Extract the [X, Y] coordinate from the center of the cell holding the provided text.  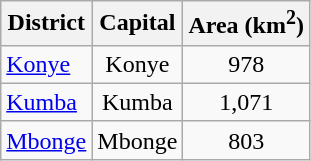
Capital [138, 24]
803 [246, 140]
District [46, 24]
978 [246, 64]
Area (km2) [246, 24]
1,071 [246, 102]
